Identify which cell holds the provided text, then report its [x, y] central coordinate. 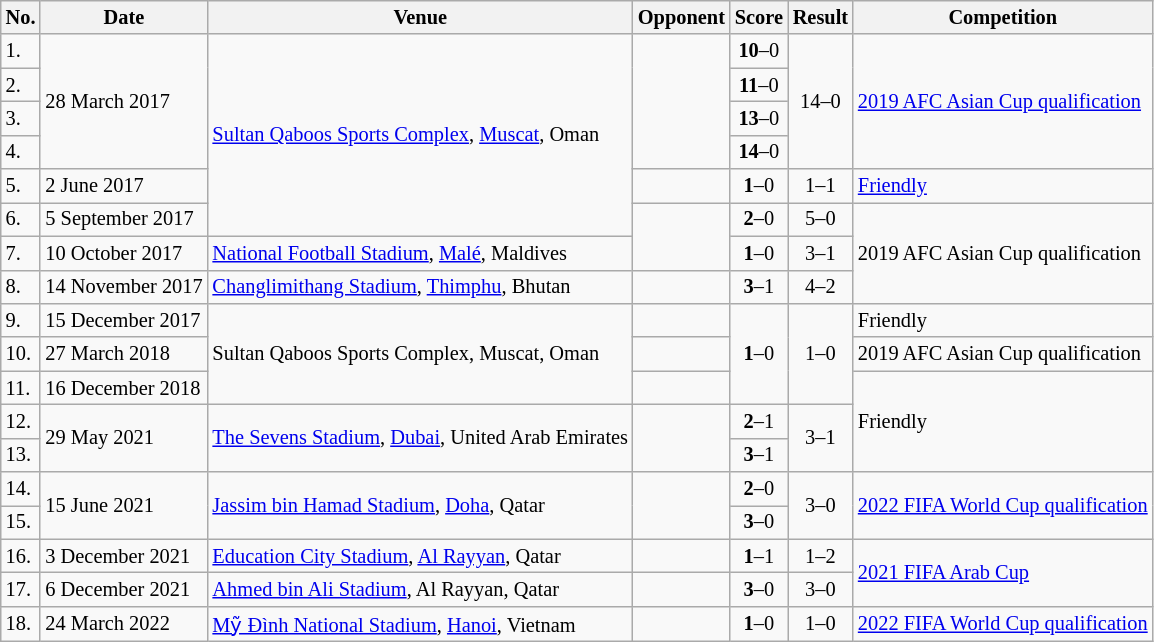
Score [759, 17]
29 May 2021 [124, 438]
Jassim bin Hamad Stadium, Doha, Qatar [420, 506]
6 December 2021 [124, 589]
10. [21, 354]
5. [21, 186]
24 March 2022 [124, 624]
2021 FIFA Arab Cup [1003, 572]
13–0 [759, 118]
Date [124, 17]
11. [21, 388]
7. [21, 253]
No. [21, 17]
17. [21, 589]
16. [21, 556]
10 October 2017 [124, 253]
Competition [1003, 17]
14 November 2017 [124, 287]
Ahmed bin Ali Stadium, Al Rayyan, Qatar [420, 589]
6. [21, 219]
14. [21, 489]
3. [21, 118]
4. [21, 152]
5 September 2017 [124, 219]
11–0 [759, 85]
15 December 2017 [124, 320]
27 March 2018 [124, 354]
Venue [420, 17]
Mỹ Đình National Stadium, Hanoi, Vietnam [420, 624]
1–2 [820, 556]
9. [21, 320]
13. [21, 455]
Education City Stadium, Al Rayyan, Qatar [420, 556]
Changlimithang Stadium, Thimphu, Bhutan [420, 287]
Result [820, 17]
10–0 [759, 51]
2–1 [759, 421]
8. [21, 287]
28 March 2017 [124, 102]
The Sevens Stadium, Dubai, United Arab Emirates [420, 438]
5–0 [820, 219]
1. [21, 51]
16 December 2018 [124, 388]
15 June 2021 [124, 506]
2. [21, 85]
4–2 [820, 287]
2 June 2017 [124, 186]
12. [21, 421]
18. [21, 624]
National Football Stadium, Malé, Maldives [420, 253]
3 December 2021 [124, 556]
15. [21, 522]
Opponent [682, 17]
